From the cell containing the given text, extract its center point as (x, y) coordinate. 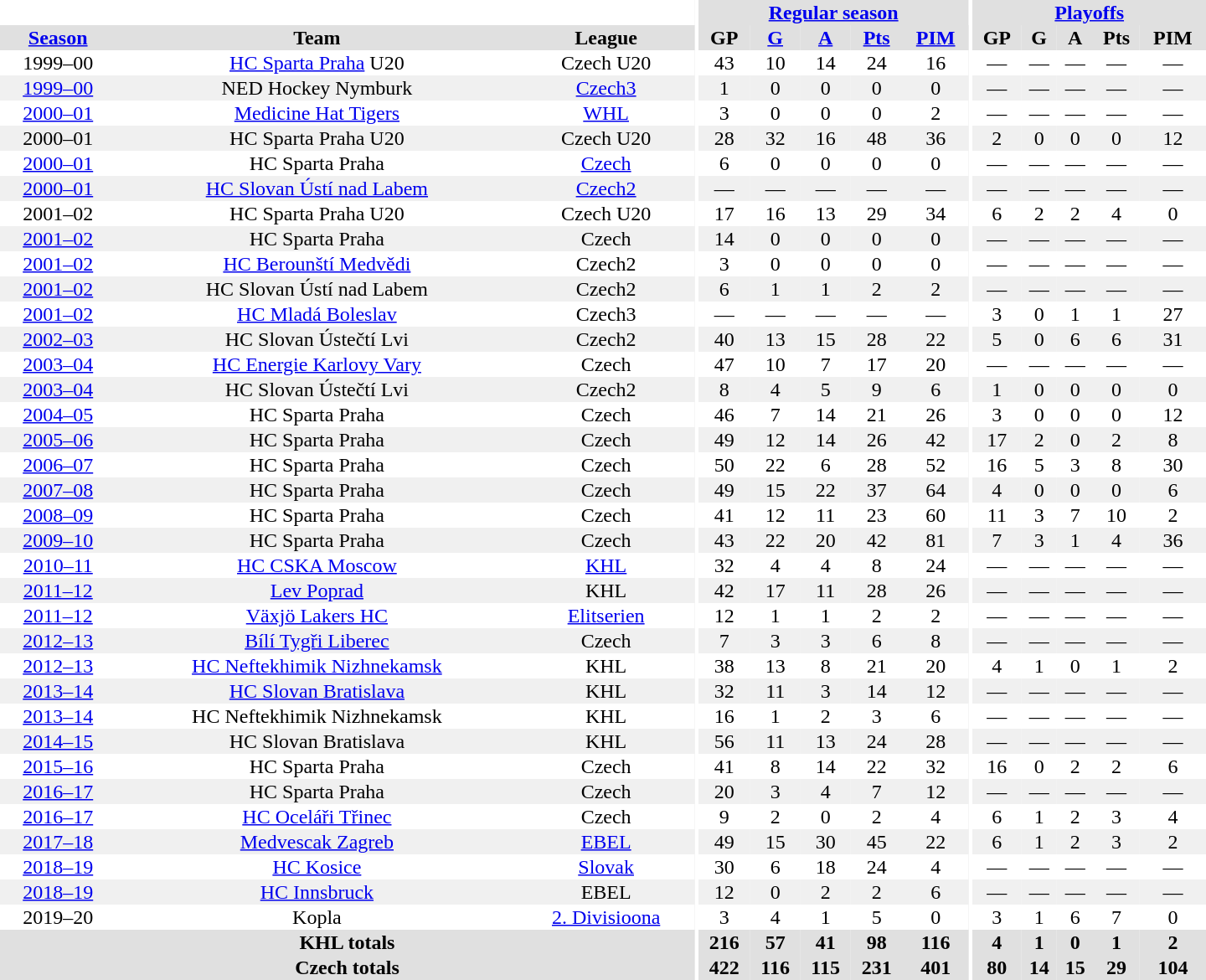
2009–10 (58, 540)
2005–06 (58, 440)
2004–05 (58, 415)
48 (877, 138)
Växjö Lakers HC (317, 616)
Kopla (317, 917)
Season (58, 38)
HC Innsbruck (317, 892)
104 (1172, 967)
57 (776, 942)
37 (877, 490)
34 (936, 214)
WHL (606, 113)
52 (936, 465)
HC Energie Karlovy Vary (317, 364)
2019–20 (58, 917)
2006–07 (58, 465)
401 (936, 967)
27 (1172, 314)
46 (724, 415)
League (606, 38)
60 (936, 515)
Lev Poprad (317, 591)
38 (724, 666)
2002–03 (58, 339)
56 (724, 741)
2015–16 (58, 766)
115 (826, 967)
NED Hockey Nymburk (317, 88)
2008–09 (58, 515)
216 (724, 942)
2007–08 (58, 490)
2014–15 (58, 741)
Playoffs (1089, 13)
422 (724, 967)
231 (877, 967)
Team (317, 38)
Medicine Hat Tigers (317, 113)
HC Kosice (317, 867)
47 (724, 364)
2017–18 (58, 842)
2. Divisioona (606, 917)
80 (997, 967)
50 (724, 465)
HC Mladá Boleslav (317, 314)
18 (826, 867)
KHL totals (347, 942)
Elitserien (606, 616)
81 (936, 540)
HC CSKA Moscow (317, 565)
Regular season (834, 13)
64 (936, 490)
98 (877, 942)
HC Berounští Medvědi (317, 264)
Czech totals (347, 967)
HC Oceláři Třinec (317, 817)
31 (1172, 339)
40 (724, 339)
23 (877, 515)
Slovak (606, 867)
45 (877, 842)
Medvescak Zagreb (317, 842)
Bílí Tygři Liberec (317, 641)
2010–11 (58, 565)
